Extract the (x, y) coordinate from the center of the cell holding the provided text.  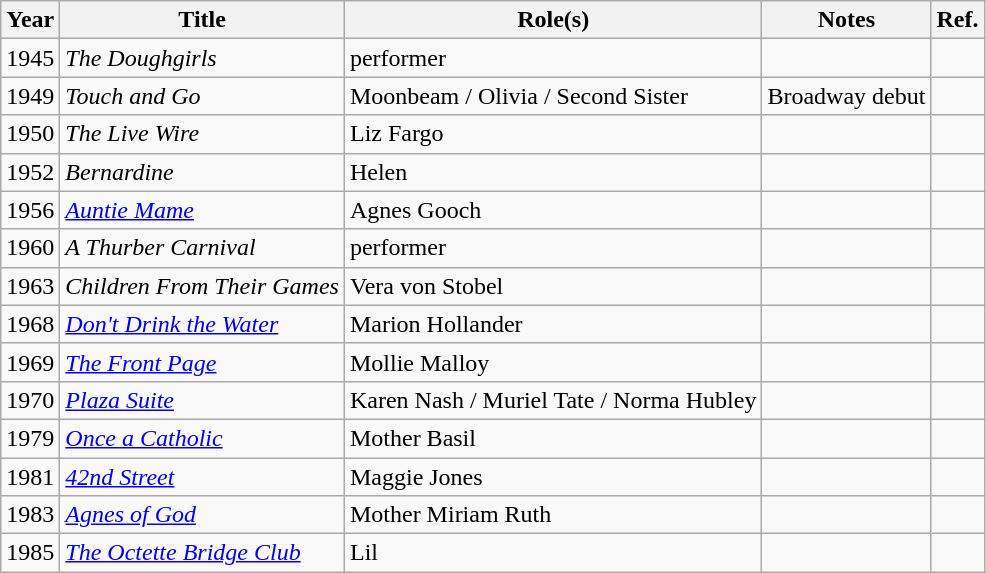
1945 (30, 58)
Mother Miriam Ruth (552, 515)
Bernardine (202, 172)
Helen (552, 172)
1968 (30, 324)
The Front Page (202, 362)
The Doughgirls (202, 58)
1981 (30, 477)
Notes (846, 20)
1952 (30, 172)
Plaza Suite (202, 400)
Broadway debut (846, 96)
Mollie Malloy (552, 362)
Agnes Gooch (552, 210)
Don't Drink the Water (202, 324)
Role(s) (552, 20)
Auntie Mame (202, 210)
1985 (30, 553)
Marion Hollander (552, 324)
A Thurber Carnival (202, 248)
Maggie Jones (552, 477)
1969 (30, 362)
Once a Catholic (202, 438)
1963 (30, 286)
Children From Their Games (202, 286)
1960 (30, 248)
1949 (30, 96)
1979 (30, 438)
Ref. (958, 20)
The Live Wire (202, 134)
Vera von Stobel (552, 286)
1970 (30, 400)
Liz Fargo (552, 134)
1950 (30, 134)
Mother Basil (552, 438)
The Octette Bridge Club (202, 553)
1983 (30, 515)
Touch and Go (202, 96)
Title (202, 20)
Year (30, 20)
Moonbeam / Olivia / Second Sister (552, 96)
42nd Street (202, 477)
Agnes of God (202, 515)
Lil (552, 553)
Karen Nash / Muriel Tate / Norma Hubley (552, 400)
1956 (30, 210)
